Return the (X, Y) coordinate for the center point of the cell that contains the specified text.  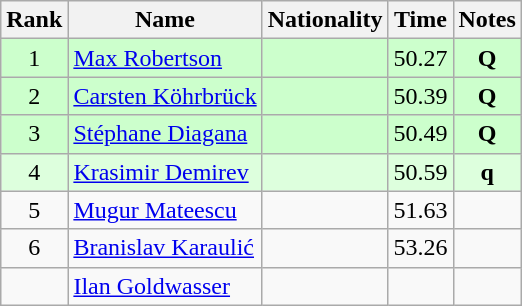
Max Robertson (165, 58)
Ilan Goldwasser (165, 286)
3 (34, 134)
50.39 (420, 96)
Time (420, 20)
Name (165, 20)
4 (34, 172)
Notes (487, 20)
Carsten Köhrbrück (165, 96)
q (487, 172)
50.49 (420, 134)
2 (34, 96)
50.59 (420, 172)
5 (34, 210)
51.63 (420, 210)
50.27 (420, 58)
6 (34, 248)
53.26 (420, 248)
Krasimir Demirev (165, 172)
Rank (34, 20)
Mugur Mateescu (165, 210)
Stéphane Diagana (165, 134)
1 (34, 58)
Branislav Karaulić (165, 248)
Nationality (325, 20)
